For the text-containing cell, return its midpoint in (X, Y) coordinate format. 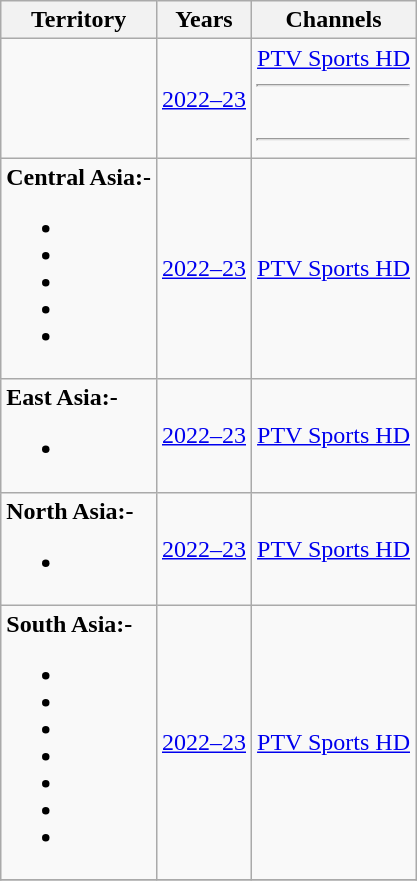
Channels (334, 20)
North Asia:- (79, 548)
East Asia:- (79, 436)
Central Asia:- (79, 268)
Territory (79, 20)
Years (204, 20)
South Asia:- (79, 742)
